Provide the (x, y) coordinate of the cell's center where the given text is located.  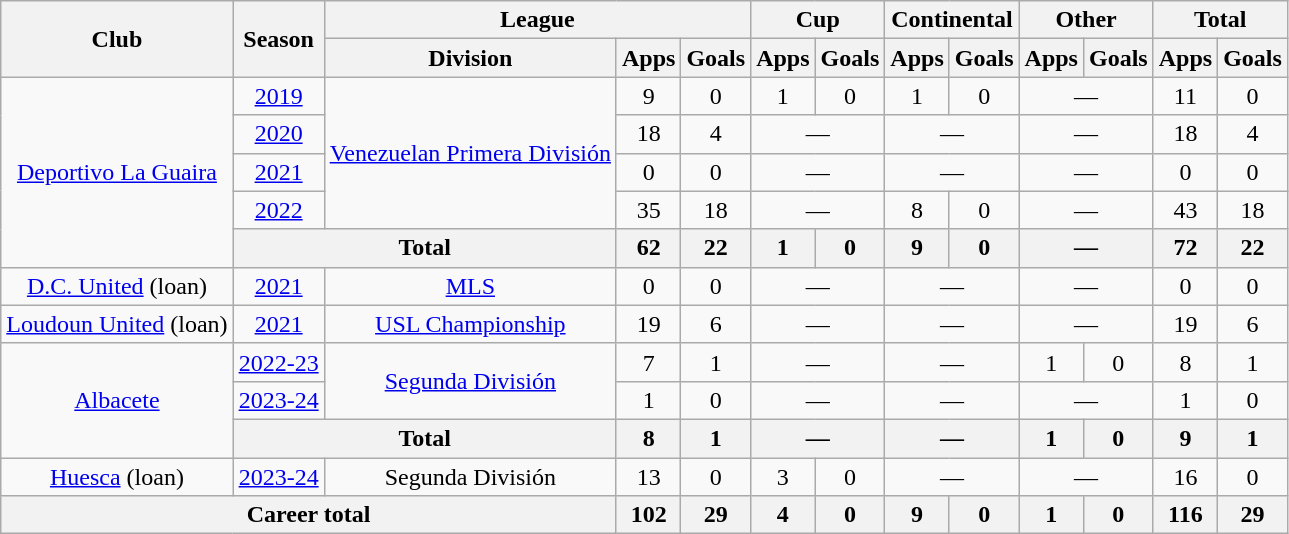
D.C. United (loan) (117, 286)
2020 (278, 134)
43 (1185, 210)
Loudoun United (loan) (117, 324)
102 (648, 515)
116 (1185, 515)
League (537, 20)
3 (783, 477)
11 (1185, 96)
Cup (818, 20)
Season (278, 39)
Division (470, 58)
Continental (952, 20)
62 (648, 248)
7 (648, 362)
Club (117, 39)
MLS (470, 286)
Albacete (117, 400)
13 (648, 477)
USL Championship (470, 324)
2019 (278, 96)
Other (1086, 20)
Huesca (loan) (117, 477)
35 (648, 210)
Career total (309, 515)
16 (1185, 477)
2022-23 (278, 362)
Deportivo La Guaira (117, 172)
72 (1185, 248)
Venezuelan Primera División (470, 153)
2022 (278, 210)
